Determine the (X, Y) coordinate at the center of the cell enclosing the given text.  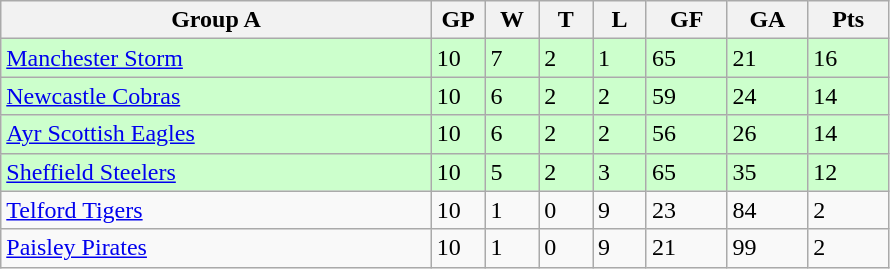
12 (848, 172)
7 (512, 58)
3 (620, 172)
GF (686, 20)
GP (458, 20)
Ayr Scottish Eagles (216, 134)
24 (768, 96)
84 (768, 210)
Paisley Pirates (216, 248)
Telford Tigers (216, 210)
59 (686, 96)
W (512, 20)
Group A (216, 20)
Sheffield Steelers (216, 172)
99 (768, 248)
5 (512, 172)
T (566, 20)
Pts (848, 20)
35 (768, 172)
26 (768, 134)
Manchester Storm (216, 58)
GA (768, 20)
56 (686, 134)
Newcastle Cobras (216, 96)
23 (686, 210)
L (620, 20)
16 (848, 58)
